Detect which cell encompasses the target text, then output its (x, y) center coordinate. 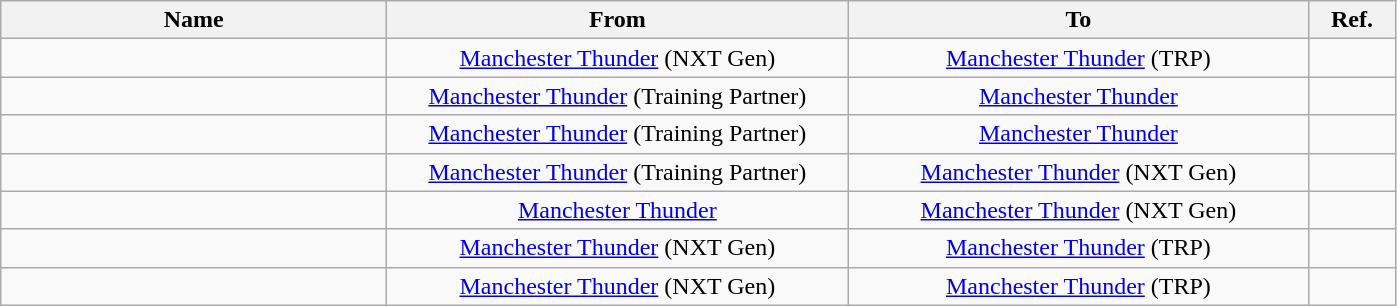
Name (194, 20)
To (1078, 20)
From (618, 20)
Ref. (1352, 20)
